Output the (X, Y) coordinate of the center of the cell containing the given text.  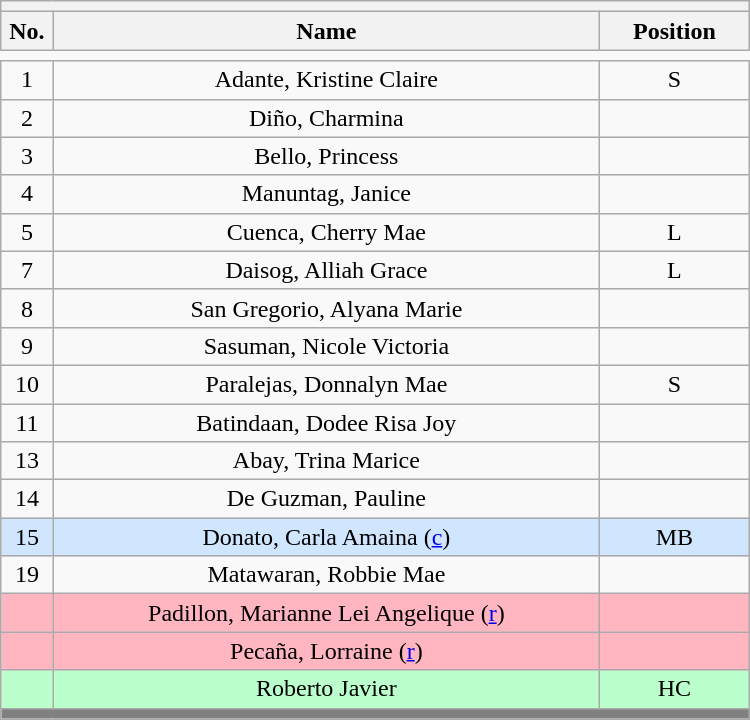
MB (675, 537)
13 (27, 461)
HC (675, 689)
Daisog, Alliah Grace (326, 270)
Batindaan, Dodee Risa Joy (326, 423)
5 (27, 232)
1 (27, 80)
Matawaran, Robbie Mae (326, 575)
7 (27, 270)
11 (27, 423)
No. (27, 31)
Padillon, Marianne Lei Angelique (r) (326, 613)
De Guzman, Pauline (326, 499)
Diño, Charmina (326, 118)
Manuntag, Janice (326, 194)
Cuenca, Cherry Mae (326, 232)
19 (27, 575)
Paralejas, Donnalyn Mae (326, 384)
3 (27, 156)
14 (27, 499)
Name (326, 31)
2 (27, 118)
15 (27, 537)
Adante, Kristine Claire (326, 80)
8 (27, 308)
Pecaña, Lorraine (r) (326, 651)
Donato, Carla Amaina (c) (326, 537)
San Gregorio, Alyana Marie (326, 308)
9 (27, 346)
10 (27, 384)
Bello, Princess (326, 156)
Position (675, 31)
Abay, Trina Marice (326, 461)
4 (27, 194)
Sasuman, Nicole Victoria (326, 346)
Roberto Javier (326, 689)
